Provide the (X, Y) coordinate of the cell's center where the given text is located.  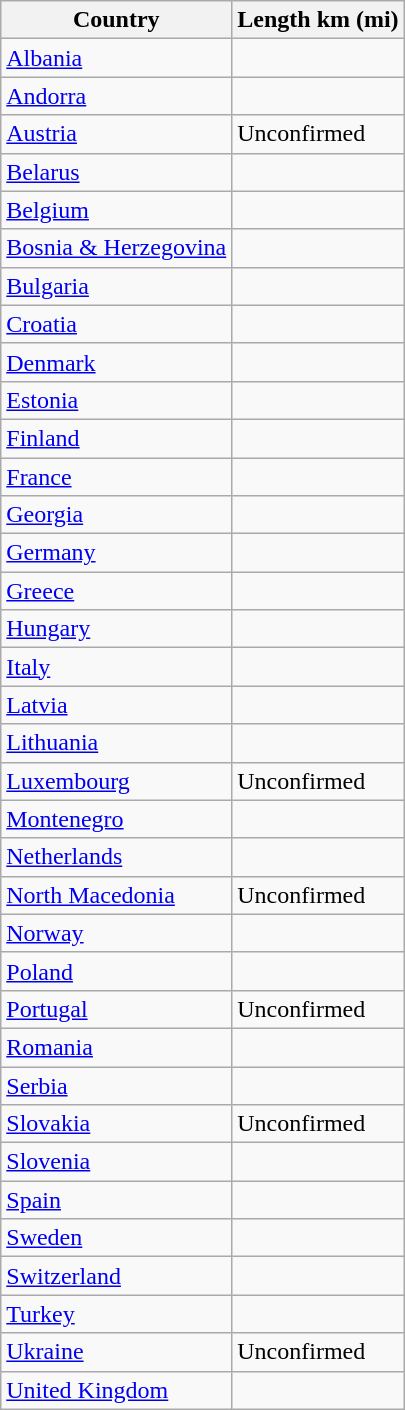
Belgium (116, 210)
Denmark (116, 362)
Albania (116, 58)
Greece (116, 591)
Germany (116, 553)
Switzerland (116, 1276)
Sweden (116, 1238)
Lithuania (116, 743)
Bulgaria (116, 286)
France (116, 477)
Slovenia (116, 1162)
Luxembourg (116, 781)
Estonia (116, 400)
Bosnia & Herzegovina (116, 248)
Romania (116, 1047)
Length km (mi) (318, 20)
North Macedonia (116, 895)
Andorra (116, 96)
Finland (116, 438)
Hungary (116, 629)
Croatia (116, 324)
Latvia (116, 705)
Belarus (116, 172)
Serbia (116, 1085)
Austria (116, 134)
Poland (116, 971)
Portugal (116, 1009)
Spain (116, 1200)
Turkey (116, 1314)
Montenegro (116, 819)
Italy (116, 667)
Ukraine (116, 1352)
Norway (116, 933)
Country (116, 20)
Netherlands (116, 857)
United Kingdom (116, 1390)
Georgia (116, 515)
Slovakia (116, 1124)
